Detect which cell encompasses the target text, then output its [X, Y] center coordinate. 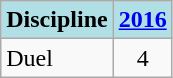
4 [142, 58]
Duel [57, 58]
Discipline [57, 20]
2016 [142, 20]
